Determine the [x, y] coordinate at the center of the cell enclosing the given text.  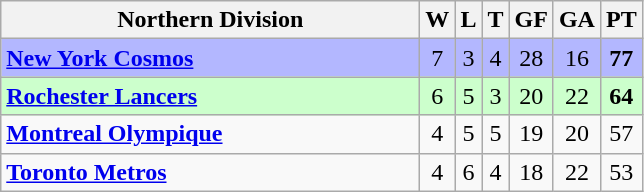
PT [621, 20]
GF [531, 20]
64 [621, 96]
18 [531, 172]
77 [621, 58]
19 [531, 134]
16 [576, 58]
L [468, 20]
Montreal Olympique [210, 134]
Rochester Lancers [210, 96]
28 [531, 58]
GA [576, 20]
Toronto Metros [210, 172]
W [438, 20]
Northern Division [210, 20]
7 [438, 58]
New York Cosmos [210, 58]
T [496, 20]
53 [621, 172]
57 [621, 134]
